Return the (X, Y) coordinate for the center point of the cell that contains the specified text.  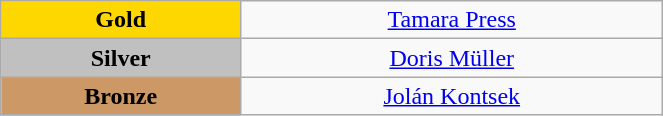
Bronze (121, 96)
Tamara Press (452, 20)
Jolán Kontsek (452, 96)
Gold (121, 20)
Doris Müller (452, 58)
Silver (121, 58)
